Identify which cell holds the provided text, then report its (x, y) central coordinate. 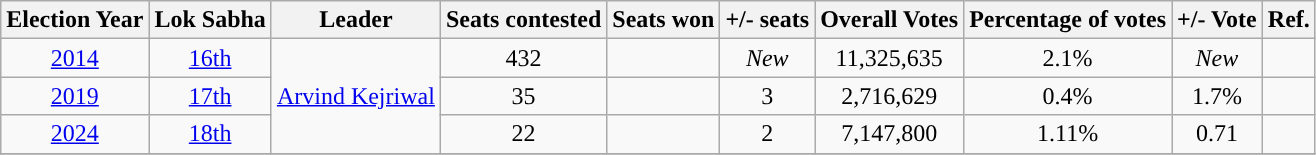
Lok Sabha (210, 20)
Leader (356, 20)
Overall Votes (890, 20)
432 (523, 58)
2019 (75, 96)
+/- Vote (1218, 20)
0.71 (1218, 134)
17th (210, 96)
22 (523, 134)
35 (523, 96)
1.7% (1218, 96)
Percentage of votes (1068, 20)
2.1% (1068, 58)
18th (210, 134)
0.4% (1068, 96)
2024 (75, 134)
16th (210, 58)
2,716,629 (890, 96)
11,325,635 (890, 58)
2014 (75, 58)
1.11% (1068, 134)
Ref. (1288, 20)
Seats won (664, 20)
Seats contested (523, 20)
+/- seats (768, 20)
7,147,800 (890, 134)
2 (768, 134)
3 (768, 96)
Election Year (75, 20)
Arvind Kejriwal (356, 96)
